Identify which cell holds the provided text, then report its [x, y] central coordinate. 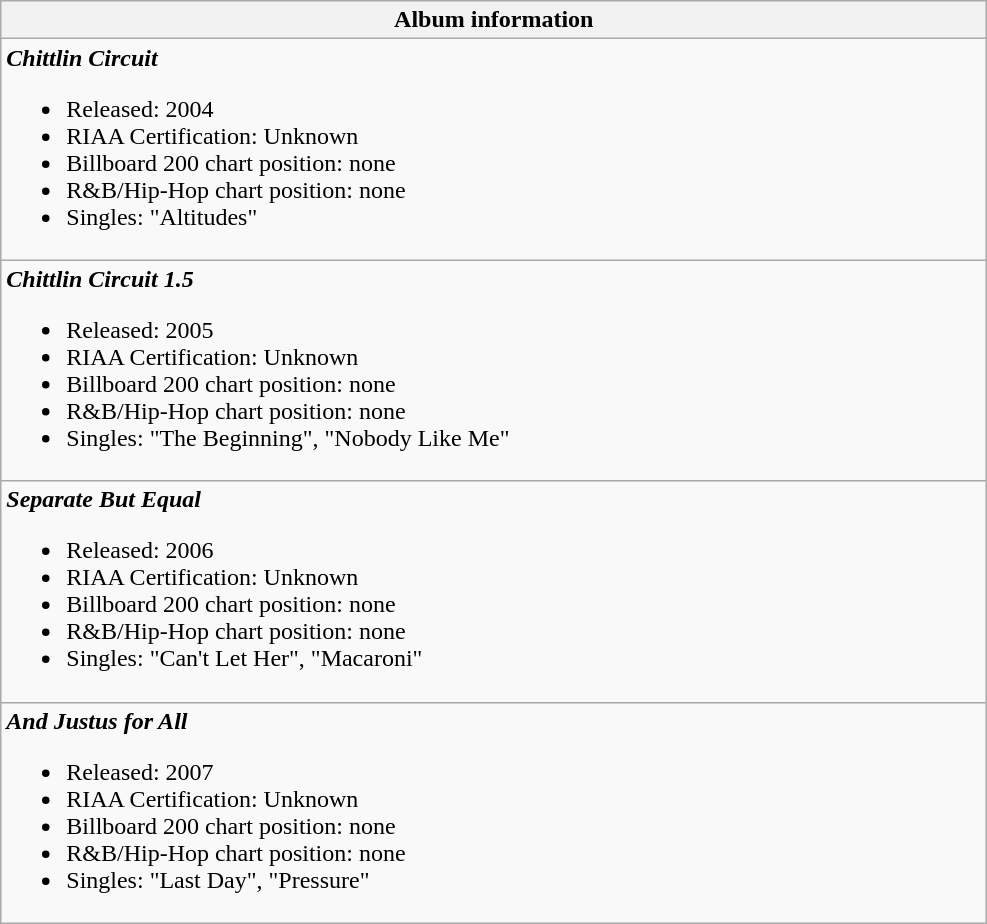
Chittlin CircuitReleased: 2004RIAA Certification: UnknownBillboard 200 chart position: noneR&B/Hip-Hop chart position: noneSingles: "Altitudes" [494, 150]
Album information [494, 20]
